Pinpoint the cell where the given text exists, returning its [x, y] midpoint coordinate. 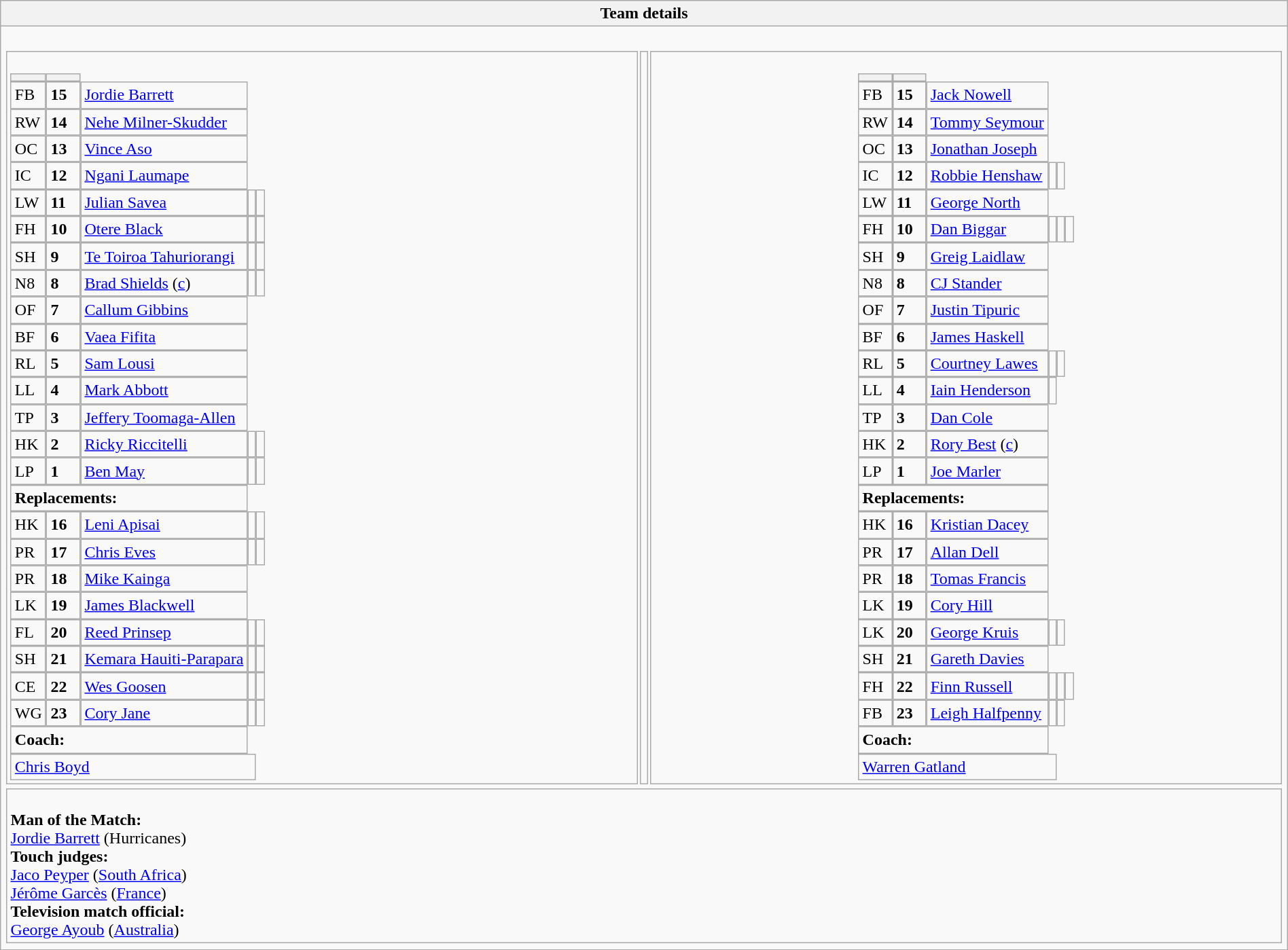
Leni Apisai [164, 525]
Tommy Seymour [987, 122]
Sam Lousi [164, 364]
Justin Tipuric [987, 310]
Reed Prinsep [164, 632]
CE [29, 687]
Finn Russell [987, 687]
Jeffery Toomaga-Allen [164, 418]
Rory Best (c) [987, 444]
Cory Hill [987, 606]
Robbie Henshaw [987, 176]
Callum Gibbins [164, 310]
Mark Abbott [164, 390]
Wes Goosen [164, 687]
WG [29, 713]
Ricky Riccitelli [164, 444]
Kemara Hauiti-Parapara [164, 659]
Team details [644, 14]
Otere Black [164, 230]
James Blackwell [164, 606]
James Haskell [987, 337]
Chris Eves [164, 552]
Kristian Dacey [987, 525]
Dan Biggar [987, 230]
Jonathan Joseph [987, 149]
Jack Nowell [987, 95]
Nehe Milner-Skudder [164, 122]
Courtney Lawes [987, 364]
Ben May [164, 471]
George North [987, 202]
Mike Kainga [164, 579]
Iain Henderson [987, 390]
FL [29, 632]
Leigh Halfpenny [987, 713]
Julian Savea [164, 202]
Warren Gatland [957, 767]
Gareth Davies [987, 659]
Brad Shields (c) [164, 283]
Allan Dell [987, 552]
Joe Marler [987, 471]
Vince Aso [164, 149]
Vaea Fifita [164, 337]
Tomas Francis [987, 579]
Greig Laidlaw [987, 257]
CJ Stander [987, 283]
Cory Jane [164, 713]
Jordie Barrett [164, 95]
George Kruis [987, 632]
Chris Boyd [134, 767]
Dan Cole [987, 418]
Te Toiroa Tahuriorangi [164, 257]
Ngani Laumape [164, 176]
